Detect which cell encompasses the target text, then output its (X, Y) center coordinate. 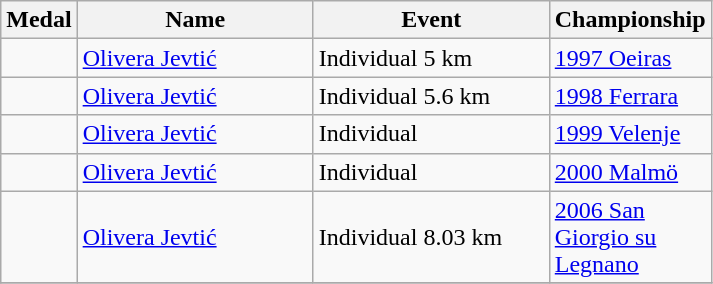
Individual 8.03 km (431, 237)
Name (195, 20)
2006 San Giorgio su Legnano (630, 237)
1998 Ferrara (630, 96)
Championship (630, 20)
Event (431, 20)
Individual 5.6 km (431, 96)
Medal (39, 20)
Individual 5 km (431, 58)
1997 Oeiras (630, 58)
2000 Malmö (630, 172)
1999 Velenje (630, 134)
